Provide the (X, Y) coordinate of the cell's center where the given text is located.  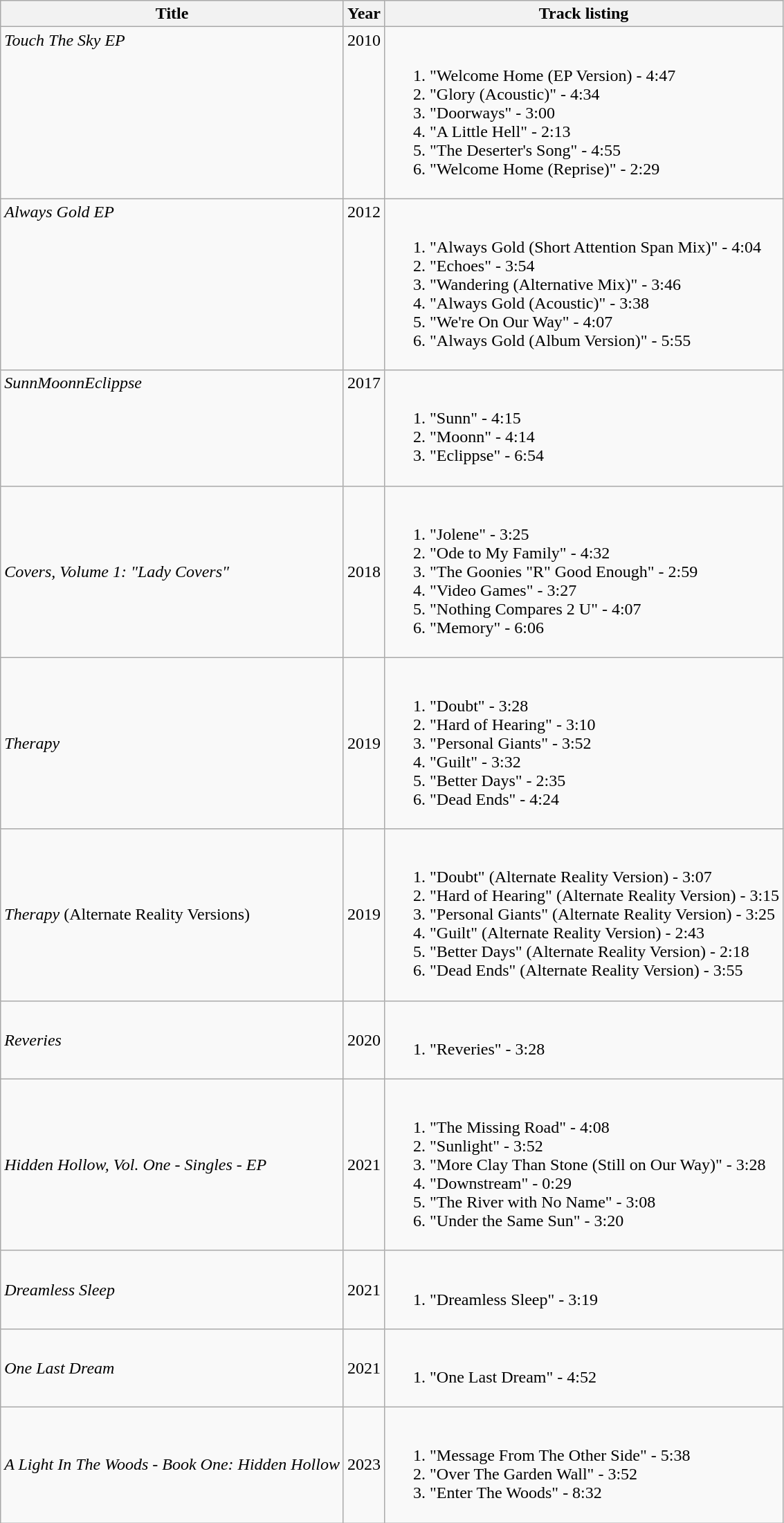
"Doubt" - 3:28"Hard of Hearing" - 3:10"Personal Giants" - 3:52"Guilt" - 3:32"Better Days" - 2:35"Dead Ends" - 4:24 (584, 743)
Touch The Sky EP (172, 113)
"Sunn" - 4:15"Moonn" - 4:14"Eclippse" - 6:54 (584, 428)
Year (364, 14)
A Light In The Woods - Book One: Hidden Hollow (172, 1464)
Always Gold EP (172, 284)
SunnMoonnEclippse (172, 428)
One Last Dream (172, 1367)
"Dreamless Sleep" - 3:19 (584, 1290)
"One Last Dream" - 4:52 (584, 1367)
Therapy (Alternate Reality Versions) (172, 915)
2010 (364, 113)
Covers, Volume 1: "Lady Covers" (172, 572)
"Jolene" - 3:25"Ode to My Family" - 4:32"The Goonies "R" Good Enough" - 2:59"Video Games" - 3:27"Nothing Compares 2 U" - 4:07"Memory" - 6:06 (584, 572)
2018 (364, 572)
"Reveries" - 3:28 (584, 1039)
2023 (364, 1464)
2012 (364, 284)
Reveries (172, 1039)
2017 (364, 428)
Therapy (172, 743)
2020 (364, 1039)
Hidden Hollow, Vol. One - Singles - EP (172, 1165)
Title (172, 14)
Dreamless Sleep (172, 1290)
"Message From The Other Side" - 5:38"Over The Garden Wall" - 3:52"Enter The Woods" - 8:32 (584, 1464)
Track listing (584, 14)
